Pinpoint the cell where the given text exists, returning its (X, Y) midpoint coordinate. 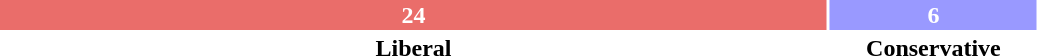
24 (414, 15)
6 (934, 15)
